Capture the cell that displays the provided text and extract its [x, y] central coordinate. 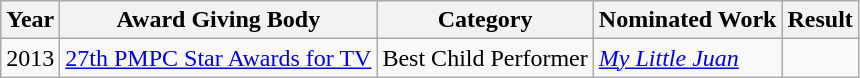
2013 [30, 58]
Year [30, 20]
27th PMPC Star Awards for TV [218, 58]
My Little Juan [688, 58]
Category [485, 20]
Best Child Performer [485, 58]
Award Giving Body [218, 20]
Result [820, 20]
Nominated Work [688, 20]
